Return [X, Y] of the center of cell containing provided text 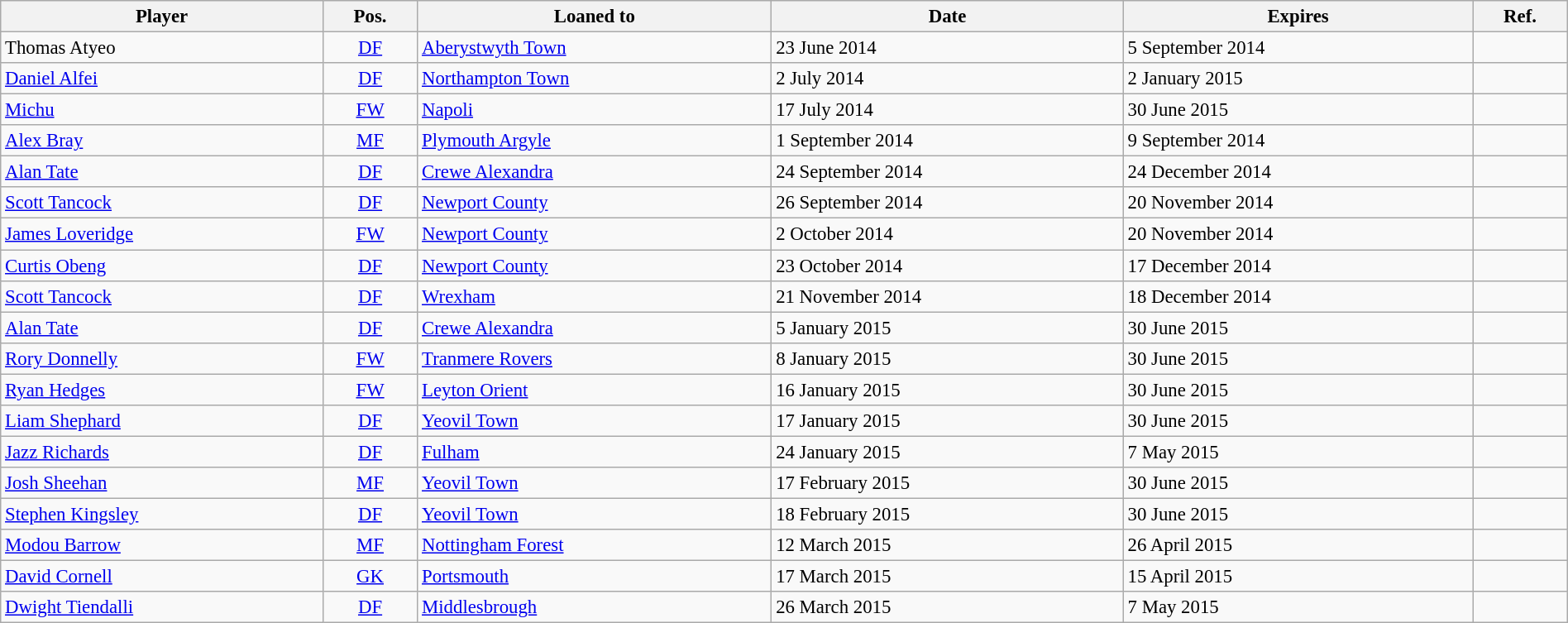
Ryan Hedges [162, 390]
1 September 2014 [948, 141]
23 June 2014 [948, 48]
Napoli [595, 110]
24 September 2014 [948, 172]
Stephen Kingsley [162, 514]
16 January 2015 [948, 390]
9 September 2014 [1298, 141]
12 March 2015 [948, 545]
Jazz Richards [162, 452]
Dwight Tiendalli [162, 607]
24 December 2014 [1298, 172]
Northampton Town [595, 79]
James Loveridge [162, 234]
Pos. [370, 17]
17 February 2015 [948, 483]
18 December 2014 [1298, 296]
Portsmouth [595, 577]
8 January 2015 [948, 358]
Josh Sheehan [162, 483]
Expires [1298, 17]
Liam Shephard [162, 421]
2 October 2014 [948, 234]
Leyton Orient [595, 390]
Thomas Atyeo [162, 48]
Modou Barrow [162, 545]
26 March 2015 [948, 607]
5 January 2015 [948, 328]
17 July 2014 [948, 110]
17 December 2014 [1298, 266]
17 January 2015 [948, 421]
Curtis Obeng [162, 266]
18 February 2015 [948, 514]
Middlesbrough [595, 607]
David Cornell [162, 577]
Aberystwyth Town [595, 48]
24 January 2015 [948, 452]
Tranmere Rovers [595, 358]
Plymouth Argyle [595, 141]
Ref. [1520, 17]
Loaned to [595, 17]
26 April 2015 [1298, 545]
23 October 2014 [948, 266]
21 November 2014 [948, 296]
Nottingham Forest [595, 545]
Alex Bray [162, 141]
GK [370, 577]
Date [948, 17]
Rory Donnelly [162, 358]
15 April 2015 [1298, 577]
5 September 2014 [1298, 48]
Wrexham [595, 296]
2 July 2014 [948, 79]
Player [162, 17]
17 March 2015 [948, 577]
2 January 2015 [1298, 79]
Michu [162, 110]
Daniel Alfei [162, 79]
Fulham [595, 452]
26 September 2014 [948, 203]
